Locate the cell with the specified text and output its [X, Y] center coordinate. 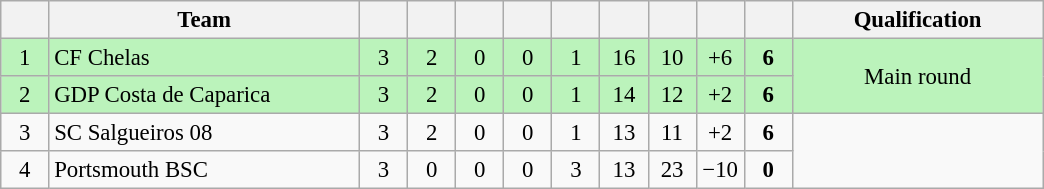
−10 [720, 170]
23 [672, 170]
+6 [720, 58]
11 [672, 133]
GDP Costa de Caparica [204, 95]
16 [624, 58]
SC Salgueiros 08 [204, 133]
Team [204, 20]
Portsmouth BSC [204, 170]
12 [672, 95]
4 [25, 170]
10 [672, 58]
CF Chelas [204, 58]
14 [624, 95]
Main round [918, 76]
Qualification [918, 20]
